Pinpoint the cell where the given text exists, returning its [X, Y] midpoint coordinate. 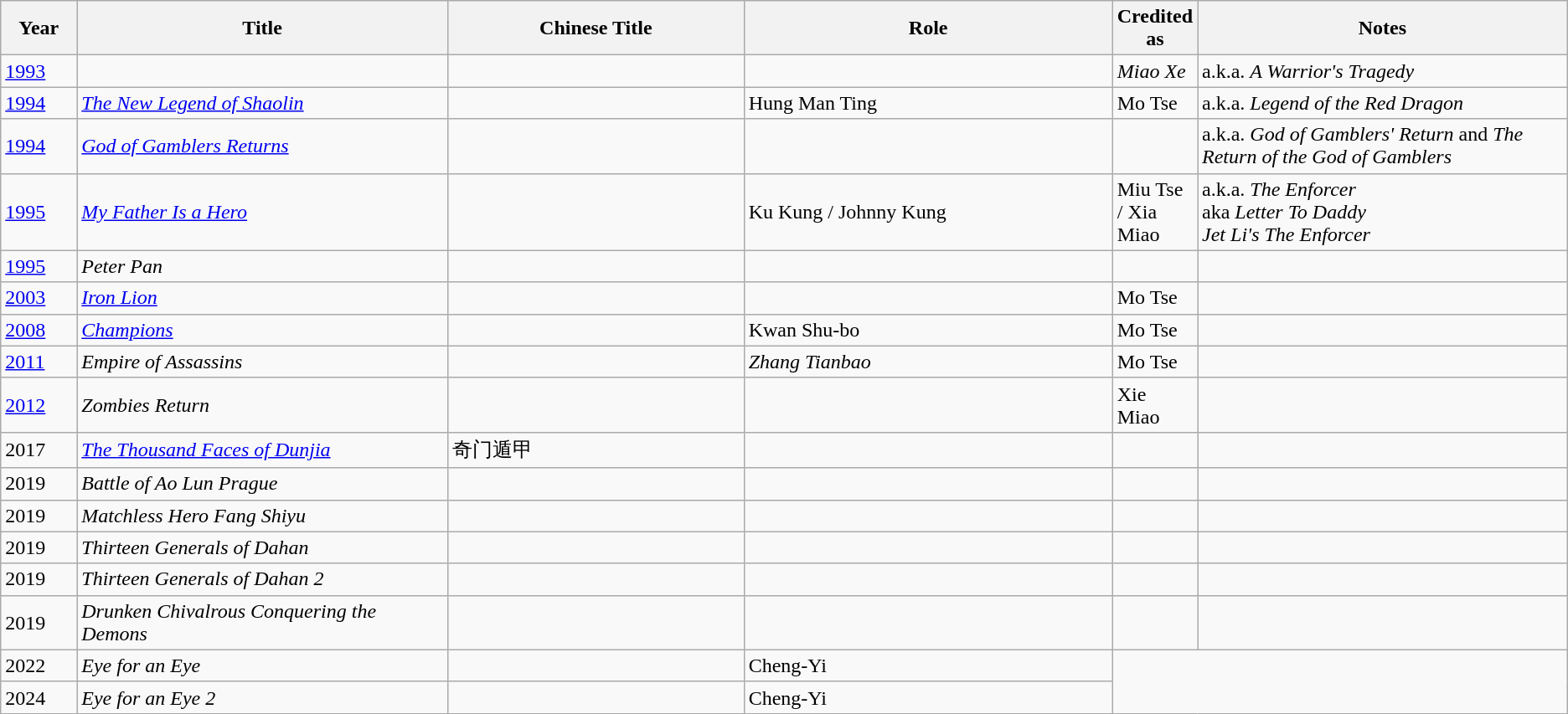
a.k.a. The Enforceraka Letter To DaddyJet Li's The Enforcer [1383, 212]
Hung Man Ting [928, 103]
Zombies Return [263, 405]
God of Gamblers Returns [263, 146]
Xie Miao [1154, 405]
2003 [39, 298]
a.k.a. God of Gamblers' Return and The Return of the God of Gamblers [1383, 146]
Miu Tse / Xia Miao [1154, 212]
Year [39, 28]
a.k.a. A Warrior's Tragedy [1383, 71]
The New Legend of Shaolin [263, 103]
Matchless Hero Fang Shiyu [263, 516]
Drunken Chivalrous Conquering the Demons [263, 623]
2024 [39, 697]
Iron Lion [263, 298]
Empire of Assassins [263, 362]
Title [263, 28]
Champions [263, 330]
Battle of Ao Lun Prague [263, 484]
Eye for an Eye [263, 665]
2022 [39, 665]
Miao Xe [1154, 71]
1993 [39, 71]
2011 [39, 362]
奇门遁甲 [596, 450]
Role [928, 28]
Credited as [1154, 28]
Zhang Tianbao [928, 362]
Kwan Shu-bo [928, 330]
Peter Pan [263, 266]
a.k.a. Legend of the Red Dragon [1383, 103]
The Thousand Faces of Dunjia [263, 450]
Eye for an Eye 2 [263, 697]
Thirteen Generals of Dahan 2 [263, 579]
2017 [39, 450]
Ku Kung / Johnny Kung [928, 212]
Thirteen Generals of Dahan [263, 547]
Notes [1383, 28]
Chinese Title [596, 28]
My Father Is a Hero [263, 212]
2008 [39, 330]
2012 [39, 405]
